Determine the (X, Y) coordinate at the center of the cell enclosing the given text.  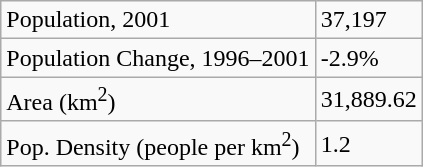
31,889.62 (368, 100)
1.2 (368, 144)
37,197 (368, 20)
Pop. Density (people per km2) (158, 144)
Population, 2001 (158, 20)
Area (km2) (158, 100)
Population Change, 1996–2001 (158, 58)
-2.9% (368, 58)
